Capture the cell that displays the provided text and extract its (x, y) central coordinate. 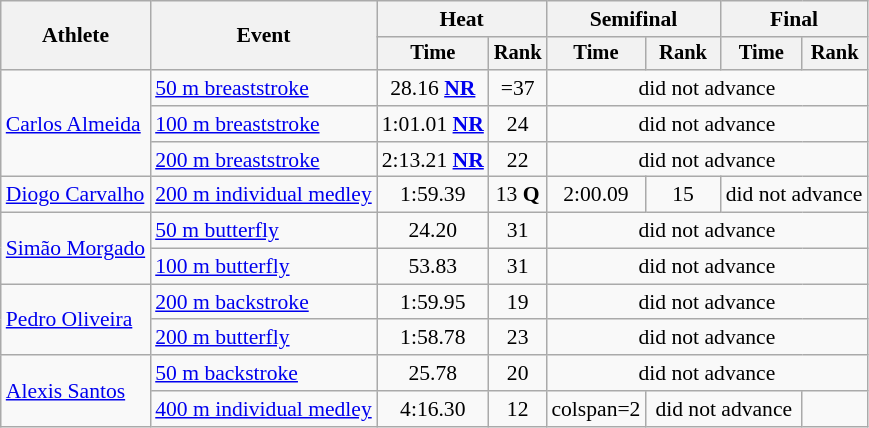
25.78 (433, 373)
22 (518, 160)
400 m individual medley (264, 409)
Carlos Almeida (76, 124)
Event (264, 36)
100 m breaststroke (264, 124)
50 m breaststroke (264, 88)
28.16 NR (433, 88)
15 (682, 195)
Diogo Carvalho (76, 195)
19 (518, 302)
Heat (462, 19)
1:58.78 (433, 338)
2:00.09 (596, 195)
13 Q (518, 195)
Simão Morgado (76, 248)
23 (518, 338)
2:13.21 NR (433, 160)
12 (518, 409)
24 (518, 124)
53.83 (433, 267)
50 m backstroke (264, 373)
Final (794, 19)
24.20 (433, 231)
100 m butterfly (264, 267)
4:16.30 (433, 409)
1:59.39 (433, 195)
Alexis Santos (76, 390)
200 m butterfly (264, 338)
200 m breaststroke (264, 160)
colspan=2 (596, 409)
50 m butterfly (264, 231)
Pedro Oliveira (76, 320)
1:01.01 NR (433, 124)
Semifinal (633, 19)
20 (518, 373)
1:59.95 (433, 302)
Athlete (76, 36)
200 m individual medley (264, 195)
=37 (518, 88)
200 m backstroke (264, 302)
